Detect which cell encompasses the target text, then output its [X, Y] center coordinate. 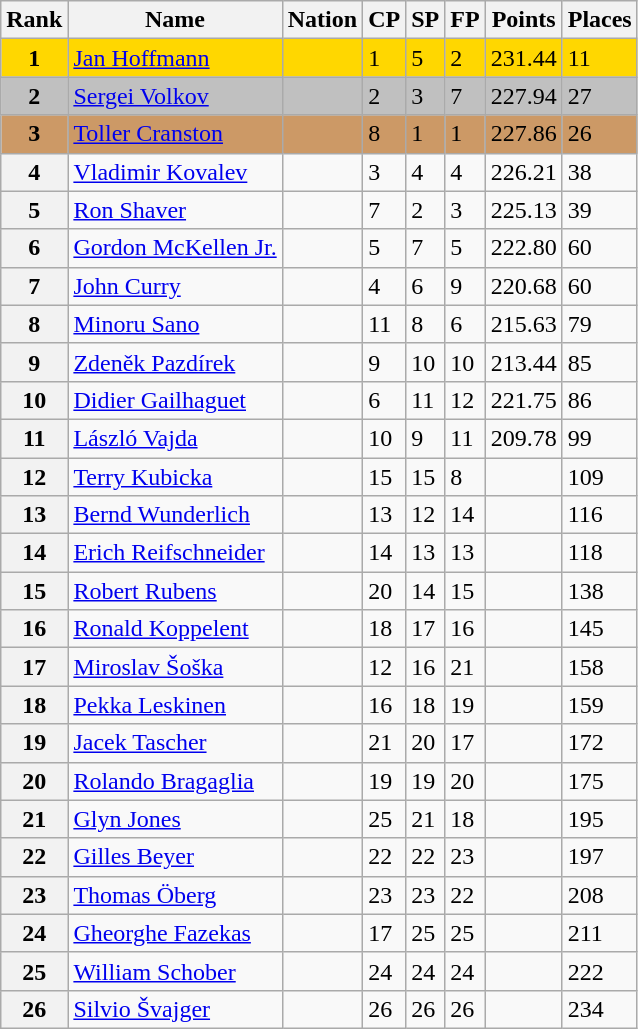
Zdeněk Pazdírek [175, 362]
220.68 [524, 286]
195 [600, 819]
Miroslav Šoška [175, 667]
Thomas Öberg [175, 895]
Rank [34, 20]
234 [600, 1009]
159 [600, 705]
Name [175, 20]
27 [600, 96]
Silvio Švajger [175, 1009]
99 [600, 438]
118 [600, 553]
222 [600, 971]
86 [600, 400]
CP [384, 20]
158 [600, 667]
Jan Hoffmann [175, 58]
Places [600, 20]
221.75 [524, 400]
Vladimir Kovalev [175, 172]
Toller Cranston [175, 134]
227.86 [524, 134]
138 [600, 591]
39 [600, 210]
Sergei Volkov [175, 96]
William Schober [175, 971]
231.44 [524, 58]
Erich Reifschneider [175, 553]
Gheorghe Fazekas [175, 933]
222.80 [524, 248]
Gilles Beyer [175, 857]
John Curry [175, 286]
85 [600, 362]
226.21 [524, 172]
Didier Gailhaguet [175, 400]
Gordon McKellen Jr. [175, 248]
109 [600, 477]
Glyn Jones [175, 819]
211 [600, 933]
227.94 [524, 96]
225.13 [524, 210]
Rolando Bragaglia [175, 781]
Jacek Tascher [175, 743]
145 [600, 629]
215.63 [524, 324]
Ron Shaver [175, 210]
Pekka Leskinen [175, 705]
FP [465, 20]
László Vajda [175, 438]
Minoru Sano [175, 324]
209.78 [524, 438]
SP [426, 20]
79 [600, 324]
208 [600, 895]
Nation [322, 20]
172 [600, 743]
38 [600, 172]
Robert Rubens [175, 591]
116 [600, 515]
Ronald Koppelent [175, 629]
175 [600, 781]
Bernd Wunderlich [175, 515]
Terry Kubicka [175, 477]
213.44 [524, 362]
Points [524, 20]
197 [600, 857]
